Determine the [X, Y] coordinate at the center of the cell enclosing the given text.  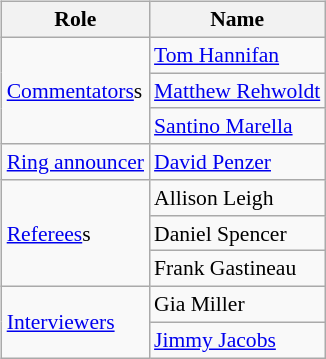
Tom Hannifan [237, 55]
Ring announcer [76, 162]
Frank Gastineau [237, 269]
Allison Leigh [237, 198]
Santino Marella [237, 126]
Interviewers [76, 322]
Role [76, 20]
David Penzer [237, 162]
Daniel Spencer [237, 233]
Gia Miller [237, 305]
Refereess [76, 234]
Matthew Rehwoldt [237, 91]
Commentatorss [76, 90]
Name [237, 20]
Jimmy Jacobs [237, 340]
